Extract the (x, y) coordinate from the center of the cell holding the provided text.  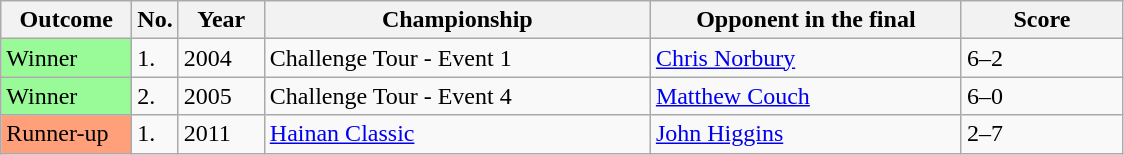
Challenge Tour - Event 4 (457, 96)
6–0 (1042, 96)
No. (155, 20)
2–7 (1042, 134)
Hainan Classic (457, 134)
Runner-up (66, 134)
2004 (221, 58)
Championship (457, 20)
2005 (221, 96)
Challenge Tour - Event 1 (457, 58)
Chris Norbury (806, 58)
Opponent in the final (806, 20)
Outcome (66, 20)
2. (155, 96)
6–2 (1042, 58)
Score (1042, 20)
Matthew Couch (806, 96)
John Higgins (806, 134)
2011 (221, 134)
Year (221, 20)
